Pinpoint the cell where the given text exists, returning its [x, y] midpoint coordinate. 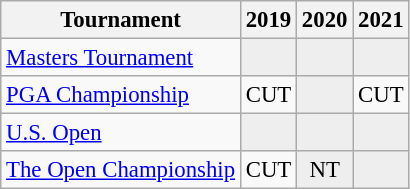
2020 [325, 20]
The Open Championship [121, 170]
Tournament [121, 20]
NT [325, 170]
U.S. Open [121, 133]
Masters Tournament [121, 58]
PGA Championship [121, 95]
2019 [268, 20]
2021 [381, 20]
